Return the [x, y] coordinate for the center point of the cell that contains the specified text.  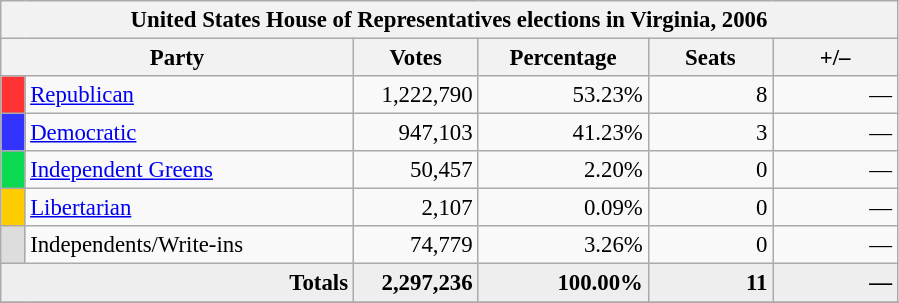
2,107 [416, 208]
100.00% [563, 283]
1,222,790 [416, 95]
Party [178, 58]
947,103 [416, 133]
Seats [710, 58]
3.26% [563, 245]
Independents/Write-ins [189, 245]
Republican [189, 95]
Independent Greens [189, 170]
United States House of Representatives elections in Virginia, 2006 [450, 20]
+/– [836, 58]
11 [710, 283]
Democratic [189, 133]
3 [710, 133]
74,779 [416, 245]
50,457 [416, 170]
Libertarian [189, 208]
2,297,236 [416, 283]
41.23% [563, 133]
2.20% [563, 170]
0.09% [563, 208]
Votes [416, 58]
53.23% [563, 95]
Percentage [563, 58]
8 [710, 95]
Totals [178, 283]
